Provide the [x, y] coordinate of the cell's center where the given text is located.  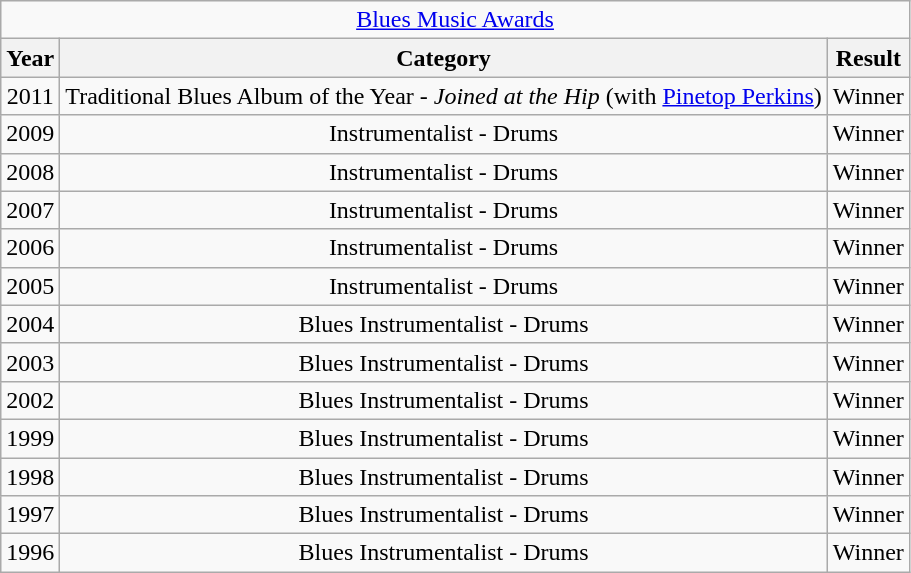
2005 [30, 286]
1997 [30, 515]
Category [444, 58]
Traditional Blues Album of the Year - Joined at the Hip (with Pinetop Perkins) [444, 96]
Result [868, 58]
2011 [30, 96]
Year [30, 58]
2003 [30, 362]
2009 [30, 134]
2004 [30, 324]
1996 [30, 553]
1999 [30, 438]
1998 [30, 477]
2007 [30, 210]
2006 [30, 248]
2008 [30, 172]
Blues Music Awards [456, 20]
2002 [30, 400]
